Return the [x, y] coordinate for the center point of the cell that contains the specified text.  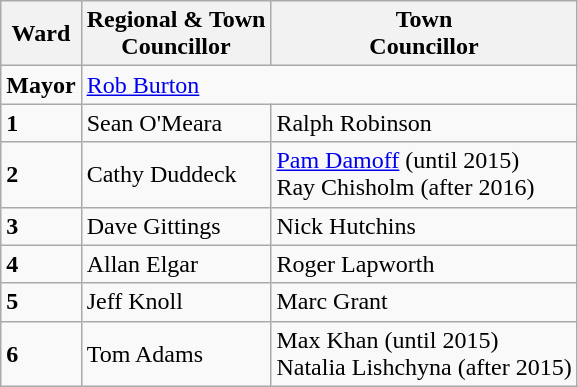
Mayor [41, 85]
Regional & TownCouncillor [176, 34]
Tom Adams [176, 354]
Ward [41, 34]
Sean O'Meara [176, 123]
Allan Elgar [176, 264]
2 [41, 174]
1 [41, 123]
Ralph Robinson [424, 123]
Pam Damoff (until 2015)Ray Chisholm (after 2016) [424, 174]
Roger Lapworth [424, 264]
Rob Burton [329, 85]
Dave Gittings [176, 226]
Nick Hutchins [424, 226]
Jeff Knoll [176, 302]
TownCouncillor [424, 34]
3 [41, 226]
5 [41, 302]
Marc Grant [424, 302]
6 [41, 354]
Max Khan (until 2015)Natalia Lishchyna (after 2015) [424, 354]
4 [41, 264]
Cathy Duddeck [176, 174]
